Scan for the cell matching the given text and deliver its (X, Y) coordinate at center. 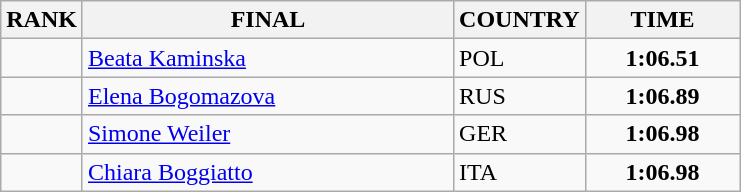
TIME (662, 20)
1:06.89 (662, 96)
Elena Bogomazova (268, 96)
Beata Kaminska (268, 58)
FINAL (268, 20)
Simone Weiler (268, 134)
Chiara Boggiatto (268, 172)
1:06.51 (662, 58)
RANK (42, 20)
ITA (520, 172)
POL (520, 58)
RUS (520, 96)
GER (520, 134)
COUNTRY (520, 20)
